Return [x, y] of the center of cell containing provided text 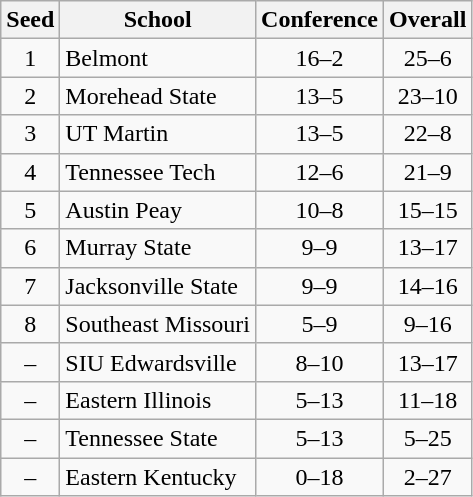
14–16 [427, 286]
Eastern Kentucky [158, 477]
Conference [320, 20]
0–18 [320, 477]
Belmont [158, 58]
21–9 [427, 172]
Murray State [158, 248]
4 [30, 172]
12–6 [320, 172]
9–16 [427, 324]
5–9 [320, 324]
8 [30, 324]
Seed [30, 20]
25–6 [427, 58]
Tennessee State [158, 438]
7 [30, 286]
UT Martin [158, 134]
Overall [427, 20]
16–2 [320, 58]
6 [30, 248]
Southeast Missouri [158, 324]
3 [30, 134]
11–18 [427, 400]
Morehead State [158, 96]
2–27 [427, 477]
Austin Peay [158, 210]
SIU Edwardsville [158, 362]
2 [30, 96]
Eastern Illinois [158, 400]
Jacksonville State [158, 286]
22–8 [427, 134]
8–10 [320, 362]
23–10 [427, 96]
School [158, 20]
1 [30, 58]
5 [30, 210]
15–15 [427, 210]
10–8 [320, 210]
Tennessee Tech [158, 172]
5–25 [427, 438]
